Locate the cell with the specified text and output its [x, y] center coordinate. 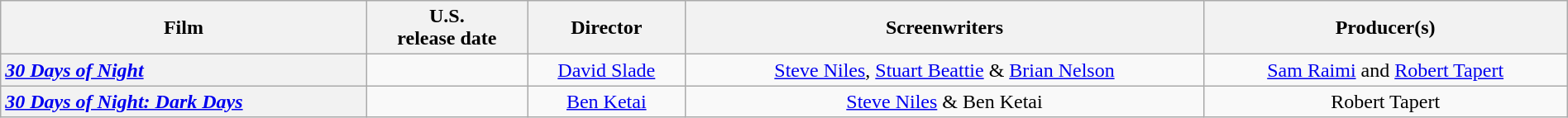
Steve Niles, Stuart Beattie & Brian Nelson [944, 70]
Robert Tapert [1385, 101]
Producer(s) [1385, 28]
David Slade [607, 70]
30 Days of Night: Dark Days [184, 101]
Director [607, 28]
Ben Ketai [607, 101]
Screenwriters [944, 28]
U.S.release date [447, 28]
Steve Niles & Ben Ketai [944, 101]
Sam Raimi and Robert Tapert [1385, 70]
Film [184, 28]
30 Days of Night [184, 70]
